Identify which cell holds the provided text, then report its (x, y) central coordinate. 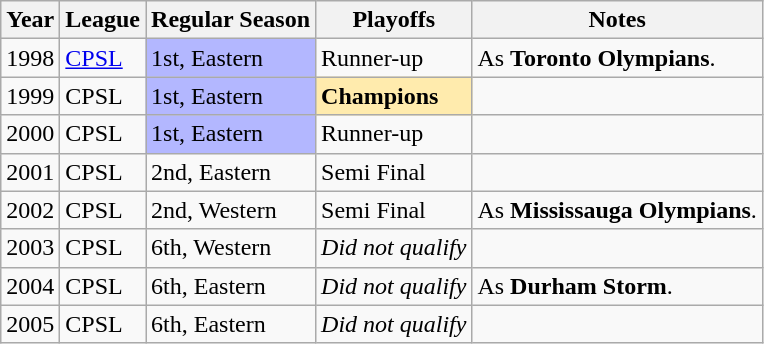
Regular Season (231, 20)
2003 (30, 248)
As Toronto Olympians. (617, 58)
1998 (30, 58)
2nd, Western (231, 210)
2005 (30, 324)
Playoffs (394, 20)
League (103, 20)
1999 (30, 96)
As Durham Storm. (617, 286)
As Mississauga Olympians. (617, 210)
2004 (30, 286)
2nd, Eastern (231, 172)
Champions (394, 96)
Notes (617, 20)
2002 (30, 210)
6th, Western (231, 248)
2000 (30, 134)
2001 (30, 172)
Year (30, 20)
